Provide the [X, Y] coordinate of the cell's center where the given text is located.  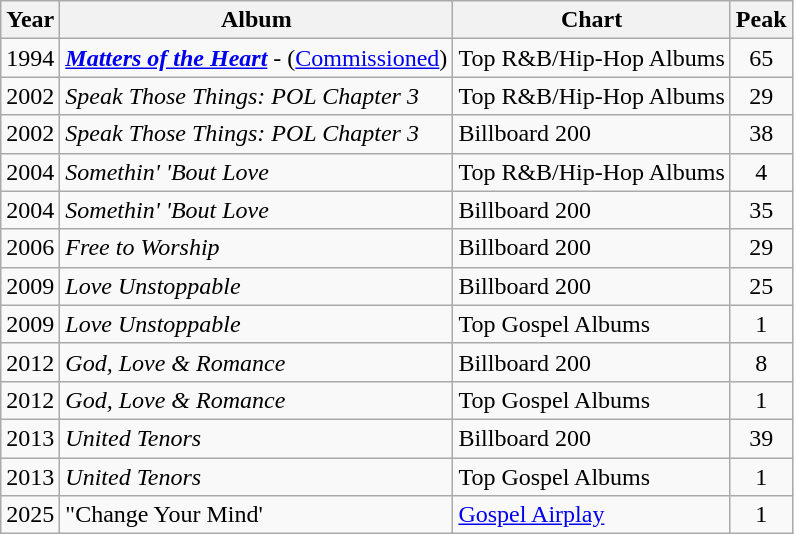
2006 [30, 248]
Free to Worship [256, 248]
Peak [761, 20]
39 [761, 438]
Year [30, 20]
Chart [592, 20]
2025 [30, 515]
38 [761, 134]
"Change Your Mind' [256, 515]
25 [761, 286]
Gospel Airplay [592, 515]
35 [761, 210]
Album [256, 20]
8 [761, 362]
Matters of the Heart - (Commissioned) [256, 58]
4 [761, 172]
1994 [30, 58]
65 [761, 58]
